Capture the cell that displays the provided text and extract its (x, y) central coordinate. 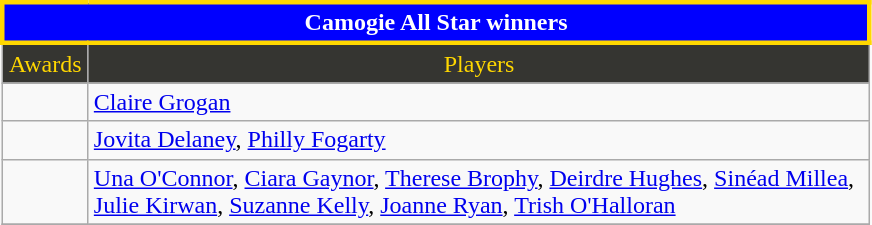
Camogie All Star winners (436, 22)
Players (479, 63)
Jovita Delaney, Philly Fogarty (479, 140)
Awards (45, 63)
Claire Grogan (479, 102)
Una O'Connor, Ciara Gaynor, Therese Brophy, Deirdre Hughes, Sinéad Millea, Julie Kirwan, Suzanne Kelly, Joanne Ryan, Trish O'Halloran (479, 192)
